Determine the [X, Y] coordinate at the center of the cell enclosing the given text.  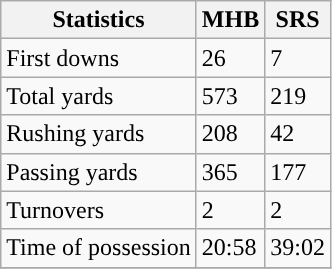
Turnovers [99, 210]
Passing yards [99, 172]
First downs [99, 58]
26 [230, 58]
20:58 [230, 248]
SRS [298, 20]
573 [230, 96]
365 [230, 172]
39:02 [298, 248]
208 [230, 134]
Total yards [99, 96]
177 [298, 172]
7 [298, 58]
Statistics [99, 20]
42 [298, 134]
Rushing yards [99, 134]
MHB [230, 20]
219 [298, 96]
Time of possession [99, 248]
